Capture the cell that displays the provided text and extract its [X, Y] central coordinate. 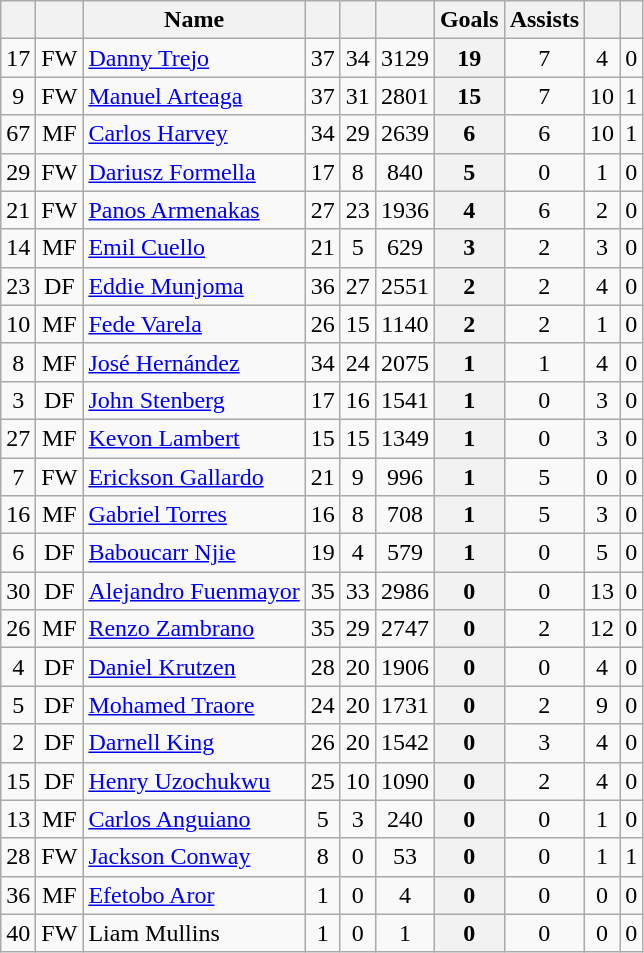
José Hernández [194, 362]
25 [322, 781]
Carlos Anguiano [194, 819]
1906 [404, 667]
Mohamed Traore [194, 705]
John Stenberg [194, 400]
Jackson Conway [194, 857]
2801 [404, 96]
33 [358, 591]
Panos Armenakas [194, 210]
Manuel Arteaga [194, 96]
1349 [404, 438]
629 [404, 248]
Fede Varela [194, 324]
14 [18, 248]
Danny Trejo [194, 58]
840 [404, 172]
Assists [544, 20]
Liam Mullins [194, 933]
1542 [404, 743]
Efetobo Aror [194, 895]
Gabriel Torres [194, 515]
996 [404, 477]
Carlos Harvey [194, 134]
1140 [404, 324]
Name [194, 20]
1090 [404, 781]
Dariusz Formella [194, 172]
Alejandro Fuenmayor [194, 591]
67 [18, 134]
Baboucarr Njie [194, 553]
2639 [404, 134]
2747 [404, 629]
30 [18, 591]
Kevon Lambert [194, 438]
12 [602, 629]
1541 [404, 400]
2986 [404, 591]
53 [404, 857]
2551 [404, 286]
Eddie Munjoma [194, 286]
3129 [404, 58]
579 [404, 553]
2075 [404, 362]
Goals [469, 20]
Darnell King [194, 743]
Henry Uzochukwu [194, 781]
240 [404, 819]
Daniel Krutzen [194, 667]
Erickson Gallardo [194, 477]
Renzo Zambrano [194, 629]
Emil Cuello [194, 248]
40 [18, 933]
708 [404, 515]
31 [358, 96]
1936 [404, 210]
1731 [404, 705]
